Search for the cell housing the specified text and yield its (X, Y) center coordinate. 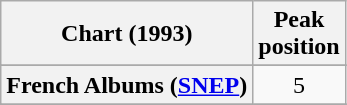
French Albums (SNEP) (127, 85)
Chart (1993) (127, 34)
Peakposition (299, 34)
5 (299, 85)
